Search for the cell housing the specified text and yield its [x, y] center coordinate. 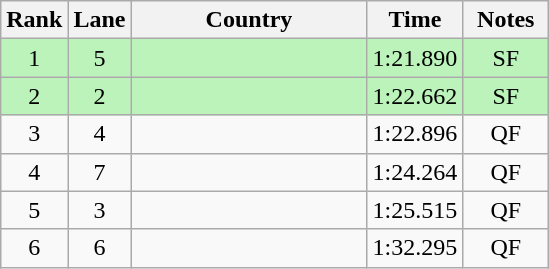
1:21.890 [415, 58]
Rank [34, 20]
Time [415, 20]
1 [34, 58]
Lane [100, 20]
1:24.264 [415, 172]
1:22.896 [415, 134]
7 [100, 172]
Country [249, 20]
1:32.295 [415, 248]
Notes [506, 20]
1:25.515 [415, 210]
1:22.662 [415, 96]
